Determine the [X, Y] coordinate at the center of the cell enclosing the given text.  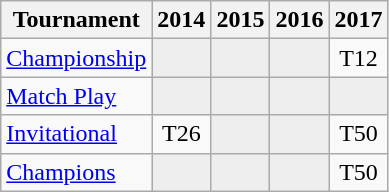
T26 [182, 134]
Invitational [76, 134]
2016 [300, 20]
T12 [358, 58]
Tournament [76, 20]
Champions [76, 172]
2014 [182, 20]
2015 [240, 20]
Match Play [76, 96]
Championship [76, 58]
2017 [358, 20]
